Pinpoint the cell where the given text exists, returning its (X, Y) midpoint coordinate. 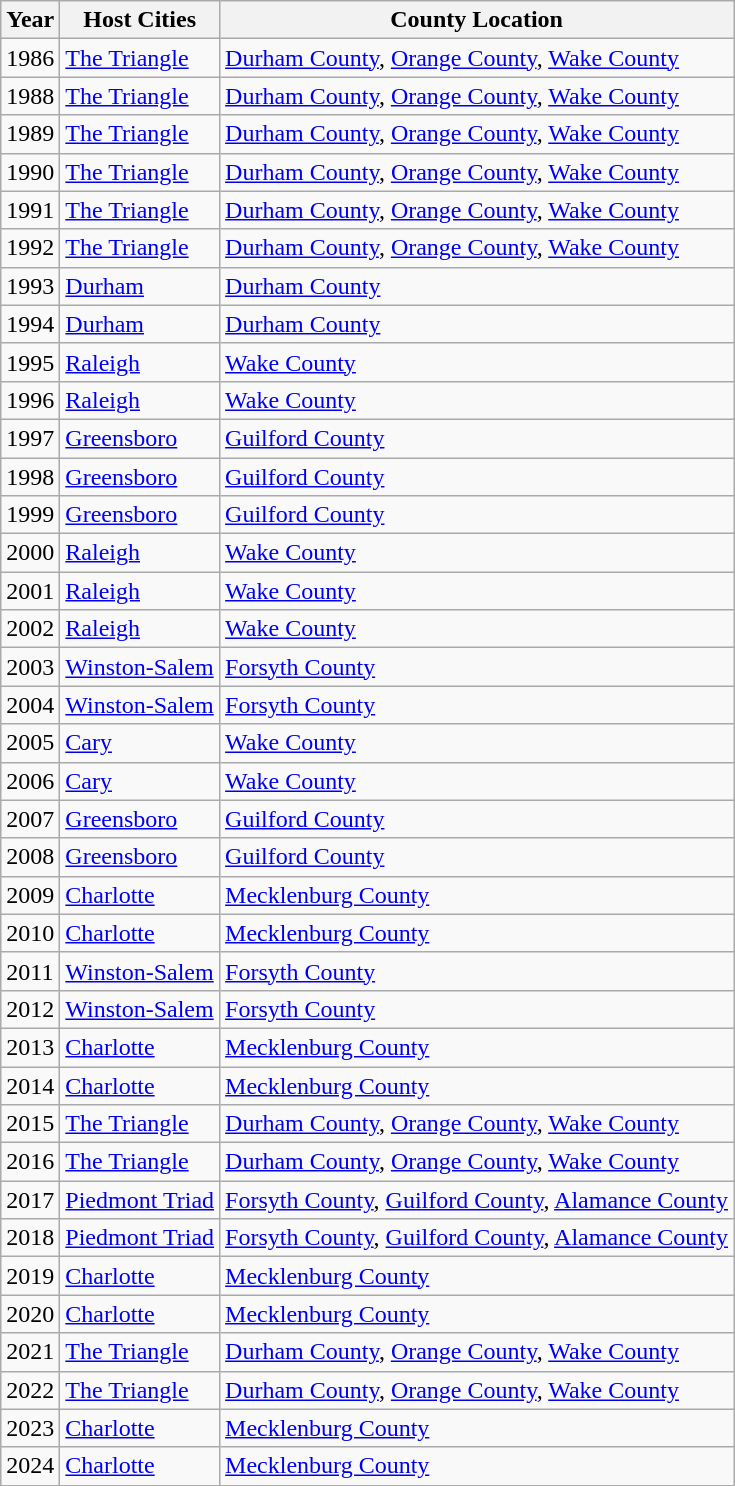
1996 (30, 400)
1989 (30, 134)
2012 (30, 1009)
1988 (30, 96)
1999 (30, 515)
2013 (30, 1047)
1994 (30, 324)
1995 (30, 362)
2009 (30, 895)
2020 (30, 1314)
County Location (477, 20)
2004 (30, 705)
2022 (30, 1390)
1997 (30, 438)
2024 (30, 1466)
1993 (30, 286)
Year (30, 20)
2007 (30, 819)
2016 (30, 1162)
2005 (30, 743)
2006 (30, 781)
2014 (30, 1085)
2010 (30, 933)
2015 (30, 1124)
1998 (30, 477)
2023 (30, 1428)
2001 (30, 591)
1990 (30, 172)
1986 (30, 58)
2021 (30, 1352)
Host Cities (140, 20)
2011 (30, 971)
2019 (30, 1276)
2018 (30, 1238)
1992 (30, 248)
2003 (30, 667)
2017 (30, 1200)
1991 (30, 210)
2000 (30, 553)
2008 (30, 857)
2002 (30, 629)
